Provide the (x, y) coordinate of the cell's center where the given text is located.  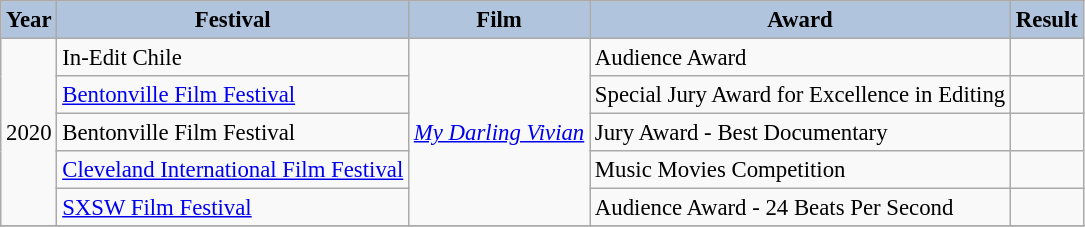
Jury Award - Best Documentary (800, 133)
2020 (29, 133)
Result (1048, 20)
Festival (233, 20)
Audience Award (800, 58)
In-Edit Chile (233, 58)
Cleveland International Film Festival (233, 170)
Film (500, 20)
SXSW Film Festival (233, 208)
My Darling Vivian (500, 133)
Audience Award - 24 Beats Per Second (800, 208)
Music Movies Competition (800, 170)
Award (800, 20)
Year (29, 20)
Special Jury Award for Excellence in Editing (800, 95)
